Capture the cell that displays the provided text and extract its (X, Y) central coordinate. 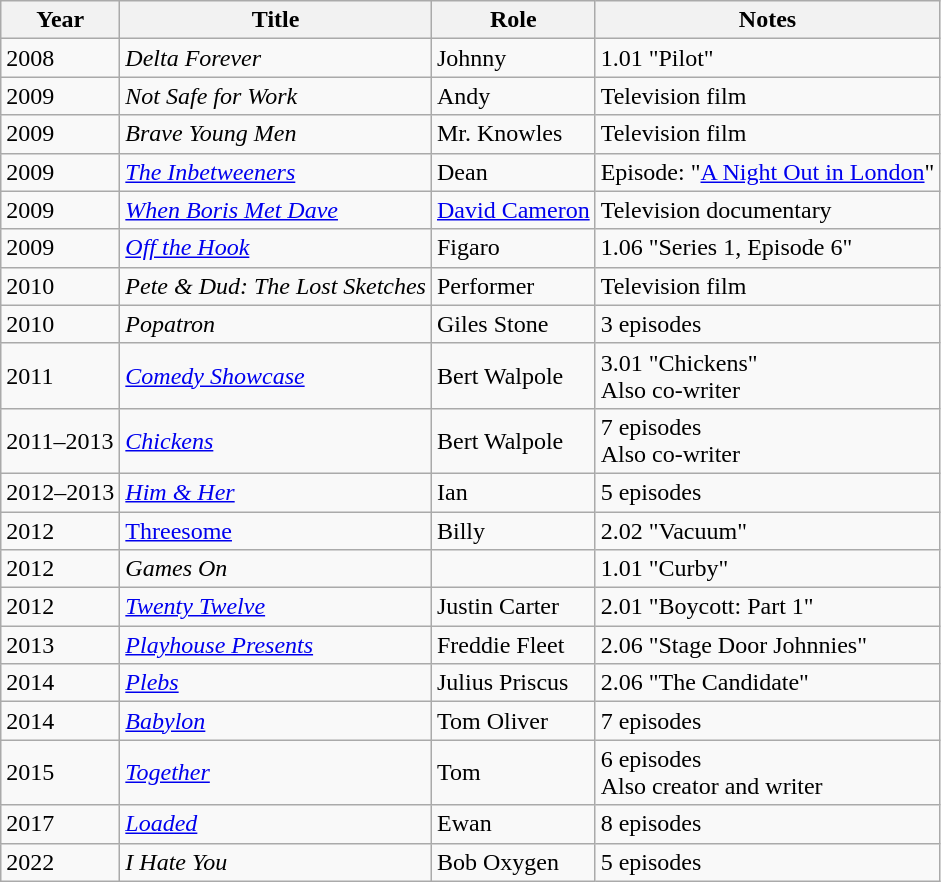
1.01 "Pilot" (768, 58)
Ian (513, 492)
Twenty Twelve (276, 607)
Comedy Showcase (276, 376)
Notes (768, 20)
Julius Priscus (513, 683)
2013 (60, 645)
Role (513, 20)
Chickens (276, 440)
Loaded (276, 824)
David Cameron (513, 210)
Babylon (276, 721)
Justin Carter (513, 607)
8 episodes (768, 824)
Bob Oxygen (513, 862)
2015 (60, 772)
Brave Young Men (276, 134)
7 episodesAlso co-writer (768, 440)
7 episodes (768, 721)
2011–2013 (60, 440)
Delta Forever (276, 58)
Threesome (276, 531)
Tom Oliver (513, 721)
1.06 "Series 1, Episode 6" (768, 248)
Playhouse Presents (276, 645)
Him & Her (276, 492)
Giles Stone (513, 324)
Off the Hook (276, 248)
Mr. Knowles (513, 134)
2.06 "Stage Door Johnnies" (768, 645)
Pete & Dud: The Lost Sketches (276, 286)
Episode: "A Night Out in London" (768, 172)
Television documentary (768, 210)
3 episodes (768, 324)
Tom (513, 772)
Year (60, 20)
3.01 "Chickens"Also co-writer (768, 376)
Popatron (276, 324)
2017 (60, 824)
Ewan (513, 824)
2011 (60, 376)
Games On (276, 569)
2.02 "Vacuum" (768, 531)
Figaro (513, 248)
Not Safe for Work (276, 96)
Dean (513, 172)
Freddie Fleet (513, 645)
Title (276, 20)
Johnny (513, 58)
1.01 "Curby" (768, 569)
2022 (60, 862)
6 episodes Also creator and writer (768, 772)
The Inbetweeners (276, 172)
2.01 "Boycott: Part 1" (768, 607)
When Boris Met Dave (276, 210)
Plebs (276, 683)
Performer (513, 286)
2012–2013 (60, 492)
I Hate You (276, 862)
Together (276, 772)
2008 (60, 58)
Billy (513, 531)
2.06 "The Candidate" (768, 683)
Andy (513, 96)
